Capture the cell that displays the provided text and extract its (X, Y) central coordinate. 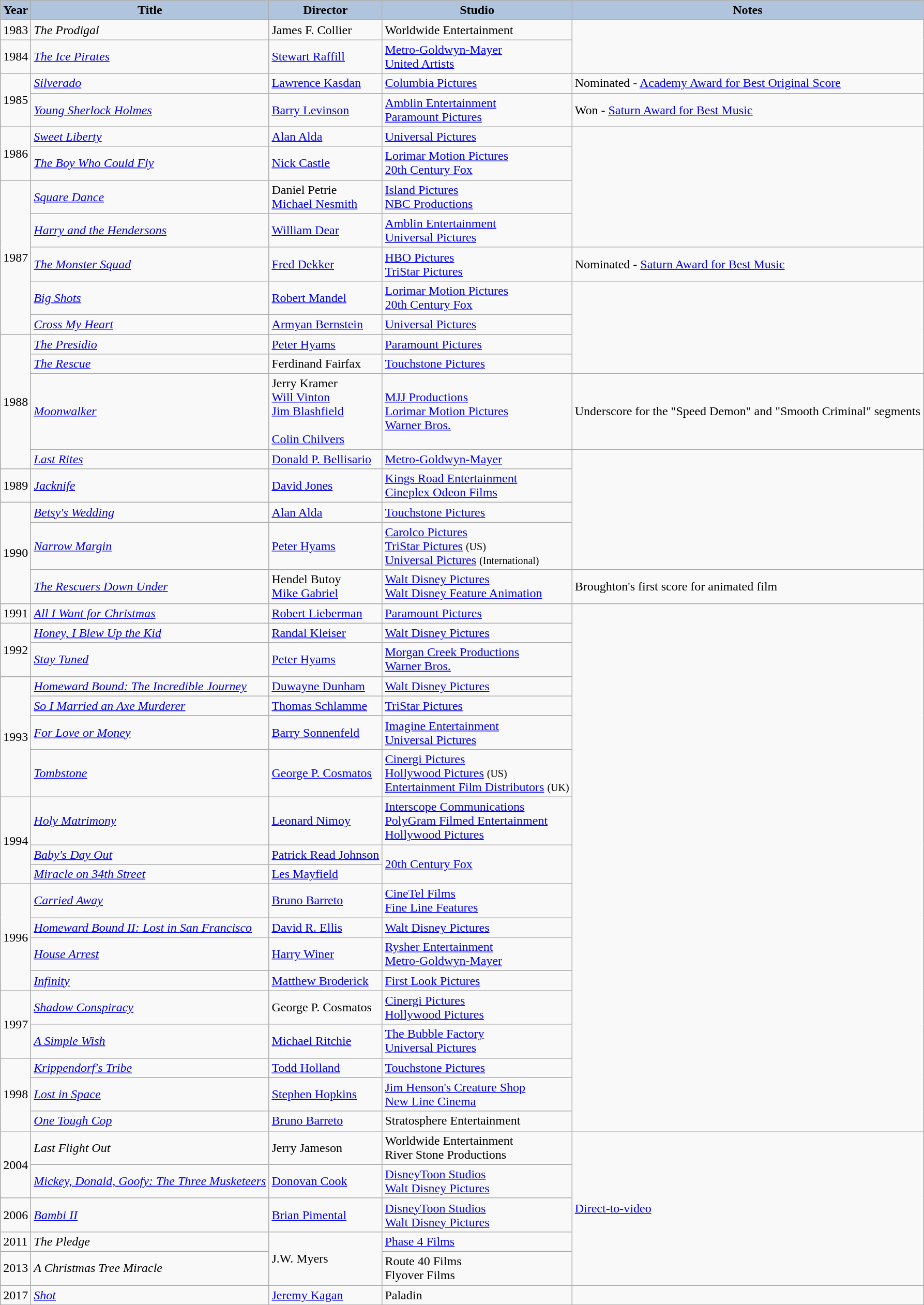
Worldwide Entertainment (477, 30)
1986 (16, 153)
1984 (16, 57)
Thomas Schlamme (326, 706)
One Tough Cop (150, 1121)
Year (16, 10)
David Jones (326, 486)
1996 (16, 937)
Michael Ritchie (326, 1041)
The Rescuers Down Under (150, 586)
The Pledge (150, 1241)
First Look Pictures (477, 981)
CineTel FilmsFine Line Features (477, 901)
Baby's Day Out (150, 855)
Lost in Space (150, 1094)
Holy Matrimony (150, 821)
Matthew Broderick (326, 981)
20th Century Fox (477, 864)
Homeward Bound: The Incredible Journey (150, 686)
2013 (16, 1268)
Daniel PetrieMichael Nesmith (326, 196)
So I Married an Axe Murderer (150, 706)
Stay Tuned (150, 660)
Direct-to-video (748, 1208)
Honey, I Blew Up the Kid (150, 633)
1998 (16, 1094)
Last Rites (150, 459)
MJJ ProductionsLorimar Motion PicturesWarner Bros. (477, 412)
Shot (150, 1295)
1992 (16, 649)
Carried Away (150, 901)
Duwayne Dunham (326, 686)
1994 (16, 840)
Title (150, 10)
Todd Holland (326, 1068)
Studio (477, 10)
Route 40 FilmsFlyover Films (477, 1268)
Patrick Read Johnson (326, 855)
House Arrest (150, 954)
Homeward Bound II: Lost in San Francisco (150, 928)
Jim Henson's Creature ShopNew Line Cinema (477, 1094)
The Rescue (150, 364)
Stewart Raffill (326, 57)
2004 (16, 1164)
Jerry KramerWill VintonJim BlashfieldColin Chilvers (326, 412)
Nominated - Academy Award for Best Original Score (748, 83)
1993 (16, 736)
Robert Mandel (326, 298)
Last Flight Out (150, 1148)
1988 (16, 401)
Tombstone (150, 773)
Donovan Cook (326, 1181)
The Boy Who Could Fly (150, 163)
Miracle on 34th Street (150, 874)
1997 (16, 1024)
Amblin EntertainmentParamount Pictures (477, 110)
Hendel ButoyMike Gabriel (326, 586)
Betsy's Wedding (150, 512)
The Monster Squad (150, 264)
Shadow Conspiracy (150, 1007)
Columbia Pictures (477, 83)
Mickey, Donald, Goofy: The Three Musketeers (150, 1181)
1989 (16, 486)
Jeremy Kagan (326, 1295)
The Bubble FactoryUniversal Pictures (477, 1041)
Les Mayfield (326, 874)
Metro-Goldwyn-Mayer (477, 459)
Walt Disney PicturesWalt Disney Feature Animation (477, 586)
Brian Pimental (326, 1215)
Phase 4 Films (477, 1241)
Amblin EntertainmentUniversal Pictures (477, 231)
Harry Winer (326, 954)
Interscope CommunicationsPolyGram Filmed EntertainmentHollywood Pictures (477, 821)
Cinergi PicturesHollywood Pictures (477, 1007)
Notes (748, 10)
Rysher EntertainmentMetro-Goldwyn-Mayer (477, 954)
Cross My Heart (150, 324)
Barry Sonnenfeld (326, 732)
Armyan Bernstein (326, 324)
Won - Saturn Award for Best Music (748, 110)
1991 (16, 613)
Infinity (150, 981)
Young Sherlock Holmes (150, 110)
Worldwide EntertainmentRiver Stone Productions (477, 1148)
Silverado (150, 83)
Jacknife (150, 486)
Cinergi PicturesHollywood Pictures (US)Entertainment Film Distributors (UK) (477, 773)
Square Dance (150, 196)
Leonard Nimoy (326, 821)
Ferdinand Fairfax (326, 364)
Narrow Margin (150, 546)
1987 (16, 257)
Moonwalker (150, 412)
Jerry Jameson (326, 1148)
Director (326, 10)
For Love or Money (150, 732)
Robert Lieberman (326, 613)
1983 (16, 30)
Nick Castle (326, 163)
A Christmas Tree Miracle (150, 1268)
Island PicturesNBC Productions (477, 196)
A Simple Wish (150, 1041)
Krippendorf's Tribe (150, 1068)
James F. Collier (326, 30)
1985 (16, 100)
Paladin (477, 1295)
Fred Dekker (326, 264)
Randal Kleiser (326, 633)
Harry and the Hendersons (150, 231)
Imagine EntertainmentUniversal Pictures (477, 732)
All I Want for Christmas (150, 613)
The Presidio (150, 344)
Sweet Liberty (150, 136)
1990 (16, 553)
Big Shots (150, 298)
Stratosphere Entertainment (477, 1121)
HBO PicturesTriStar Pictures (477, 264)
Broughton's first score for animated film (748, 586)
Underscore for the "Speed Demon" and "Smooth Criminal" segments (748, 412)
J.W. Myers (326, 1258)
The Ice Pirates (150, 57)
Donald P. Bellisario (326, 459)
Carolco PicturesTriStar Pictures (US)Universal Pictures (International) (477, 546)
Nominated - Saturn Award for Best Music (748, 264)
Morgan Creek ProductionsWarner Bros. (477, 660)
Metro-Goldwyn-MayerUnited Artists (477, 57)
2006 (16, 1215)
TriStar Pictures (477, 706)
Stephen Hopkins (326, 1094)
Lawrence Kasdan (326, 83)
Kings Road EntertainmentCineplex Odeon Films (477, 486)
Bambi II (150, 1215)
Barry Levinson (326, 110)
2017 (16, 1295)
David R. Ellis (326, 928)
William Dear (326, 231)
2011 (16, 1241)
The Prodigal (150, 30)
